Scan for the cell matching the given text and deliver its [x, y] coordinate at center. 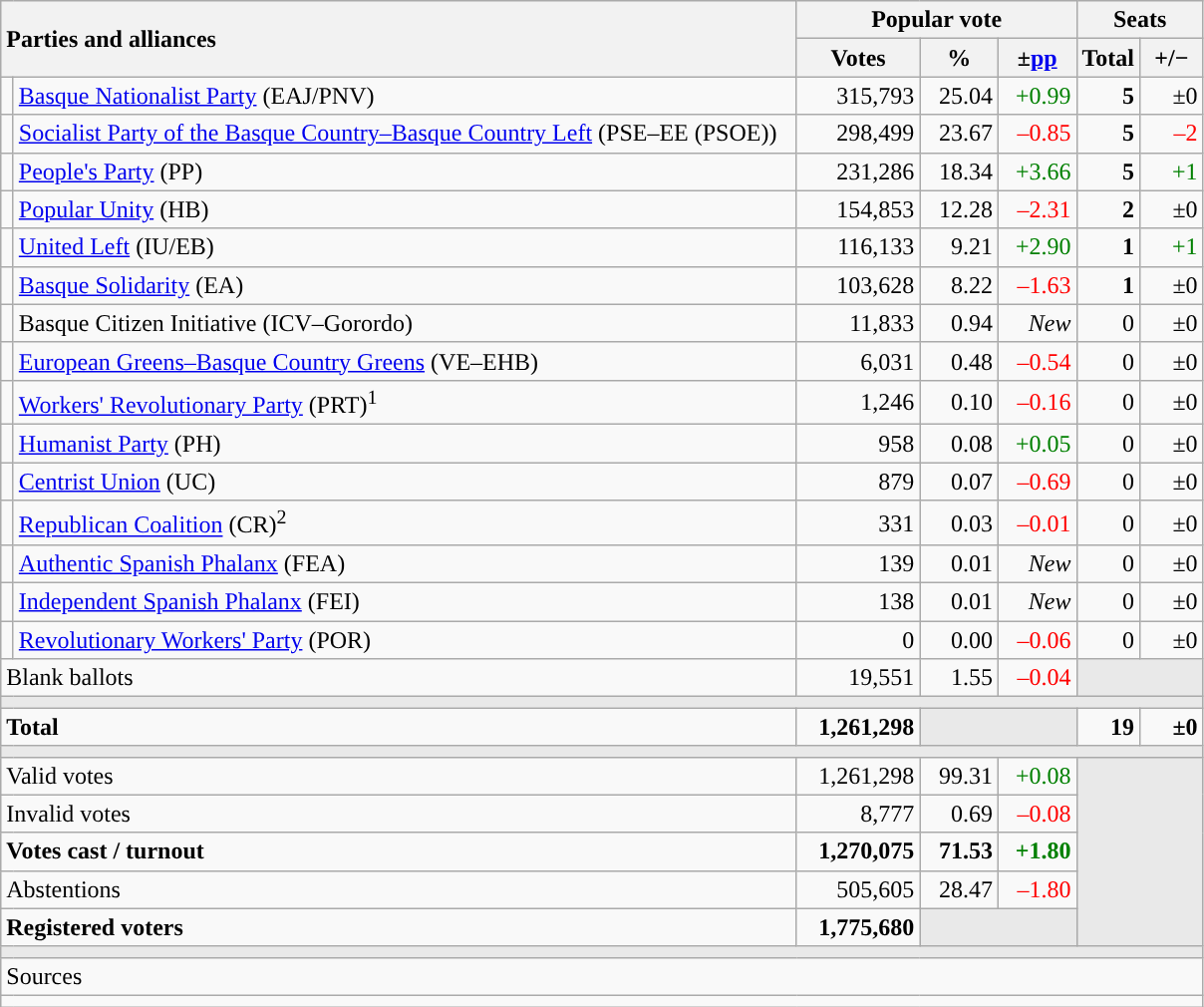
Invalid votes [399, 814]
138 [858, 602]
Centrist Union (UC) [405, 482]
–0.08 [1037, 814]
0.94 [959, 323]
Votes [858, 58]
1.55 [959, 678]
331 [858, 522]
+3.66 [1037, 171]
231,286 [858, 171]
Blank ballots [399, 678]
–2.31 [1037, 209]
–0.69 [1037, 482]
1,775,680 [858, 927]
2 [1108, 209]
Humanist Party (PH) [405, 444]
0.08 [959, 444]
28.47 [959, 889]
0.69 [959, 814]
Revolutionary Workers' Party (POR) [405, 640]
879 [858, 482]
8,777 [858, 814]
19,551 [858, 678]
Basque Solidarity (EA) [405, 285]
+/− [1172, 58]
958 [858, 444]
139 [858, 564]
0.10 [959, 403]
71.53 [959, 851]
Sources [602, 976]
18.34 [959, 171]
0.48 [959, 361]
505,605 [858, 889]
People's Party (PP) [405, 171]
116,133 [858, 247]
1,270,075 [858, 851]
0.07 [959, 482]
+0.08 [1037, 776]
±pp [1037, 58]
25.04 [959, 96]
–0.06 [1037, 640]
Basque Nationalist Party (EAJ/PNV) [405, 96]
+0.99 [1037, 96]
–0.54 [1037, 361]
+1.80 [1037, 851]
19 [1108, 727]
Socialist Party of the Basque Country–Basque Country Left (PSE–EE (PSOE)) [405, 134]
99.31 [959, 776]
154,853 [858, 209]
–0.01 [1037, 522]
9.21 [959, 247]
Abstentions [399, 889]
–0.16 [1037, 403]
Parties and alliances [399, 39]
Seats [1140, 20]
–0.85 [1037, 134]
United Left (IU/EB) [405, 247]
Votes cast / turnout [399, 851]
0.00 [959, 640]
+0.05 [1037, 444]
–1.80 [1037, 889]
315,793 [858, 96]
103,628 [858, 285]
8.22 [959, 285]
Workers' Revolutionary Party (PRT)1 [405, 403]
1,246 [858, 403]
% [959, 58]
Popular Unity (HB) [405, 209]
298,499 [858, 134]
Republican Coalition (CR)2 [405, 522]
Authentic Spanish Phalanx (FEA) [405, 564]
European Greens–Basque Country Greens (VE–EHB) [405, 361]
–1.63 [1037, 285]
–0.04 [1037, 678]
11,833 [858, 323]
6,031 [858, 361]
Popular vote [937, 20]
23.67 [959, 134]
Registered voters [399, 927]
12.28 [959, 209]
Valid votes [399, 776]
–2 [1172, 134]
0.03 [959, 522]
Basque Citizen Initiative (ICV–Gorordo) [405, 323]
+2.90 [1037, 247]
Independent Spanish Phalanx (FEI) [405, 602]
